Search for the cell housing the specified text and yield its (X, Y) center coordinate. 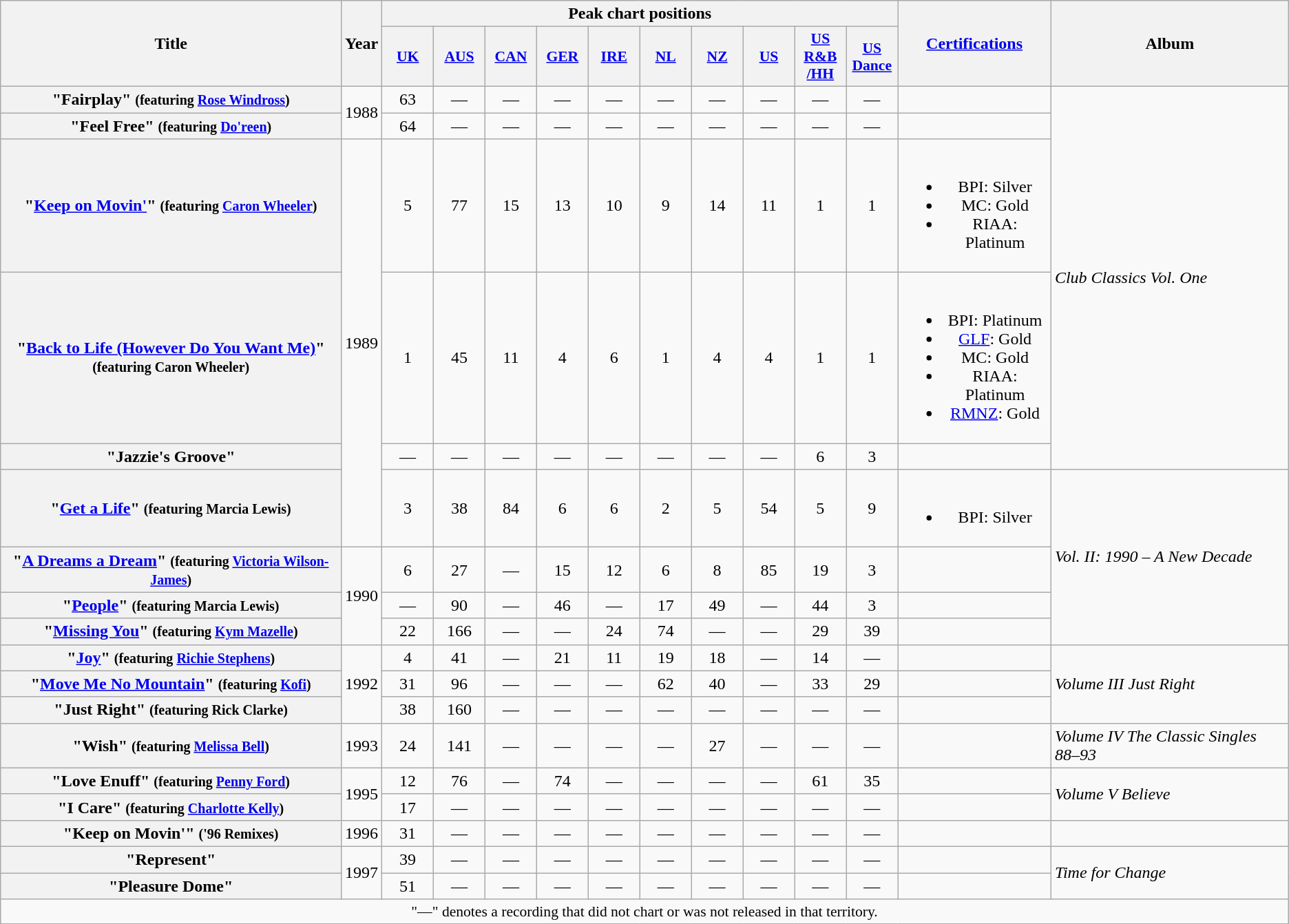
NL (665, 56)
"Love Enuff" (featuring Penny Ford) (171, 781)
Album (1169, 44)
"Back to Life (However Do You Want Me)"(featuring Caron Wheeler) (171, 358)
46 (562, 605)
USDance (872, 56)
35 (872, 781)
85 (768, 570)
USR&B/HH (821, 56)
Year (362, 44)
2 (665, 508)
"Get a Life" (featuring Marcia Lewis) (171, 508)
160 (460, 710)
UK (408, 56)
51 (408, 886)
54 (768, 508)
"People" (featuring Marcia Lewis) (171, 605)
"Fairplay" (featuring Rose Windross) (171, 99)
Club Classics Vol. One (1169, 277)
1996 (362, 833)
21 (562, 658)
96 (460, 684)
13 (562, 206)
10 (614, 206)
"I Care" (featuring Charlotte Kelly) (171, 807)
40 (717, 684)
"A Dreams a Dream" (featuring Victoria Wilson-James) (171, 570)
90 (460, 605)
1990 (362, 596)
Vol. II: 1990 – A New Decade (1169, 557)
62 (665, 684)
"Keep on Movin'" ('96 Remixes) (171, 833)
"Jazzie's Groove" (171, 456)
Peak chart positions (640, 14)
63 (408, 99)
141 (460, 745)
Certifications (975, 44)
1995 (362, 794)
76 (460, 781)
1997 (362, 872)
22 (408, 631)
49 (717, 605)
Volume III Just Right (1169, 684)
GER (562, 56)
8 (717, 570)
61 (821, 781)
84 (511, 508)
1992 (362, 684)
166 (460, 631)
Time for Change (1169, 872)
"Wish" (featuring Melissa Bell) (171, 745)
Volume IV The Classic Singles 88–93 (1169, 745)
18 (717, 658)
BPI: PlatinumGLF: GoldMC: GoldRIAA: PlatinumRMNZ: Gold (975, 358)
"Feel Free" (featuring Do'reen) (171, 126)
64 (408, 126)
BPI: Silver (975, 508)
1989 (362, 343)
1988 (362, 112)
"Missing You" (featuring Kym Mazelle) (171, 631)
"—" denotes a recording that did not chart or was not released in that territory. (644, 912)
BPI: SilverMC: GoldRIAA: Platinum (975, 206)
44 (821, 605)
"Pleasure Dome" (171, 886)
AUS (460, 56)
77 (460, 206)
Volume V Believe (1169, 794)
IRE (614, 56)
CAN (511, 56)
US (768, 56)
NZ (717, 56)
"Just Right" (featuring Rick Clarke) (171, 710)
"Joy" (featuring Richie Stephens) (171, 658)
Title (171, 44)
1993 (362, 745)
"Keep on Movin'" (featuring Caron Wheeler) (171, 206)
"Represent" (171, 859)
41 (460, 658)
45 (460, 358)
"Move Me No Mountain" (featuring Kofi) (171, 684)
33 (821, 684)
